Return the (x, y) coordinate for the center point of the cell that contains the specified text.  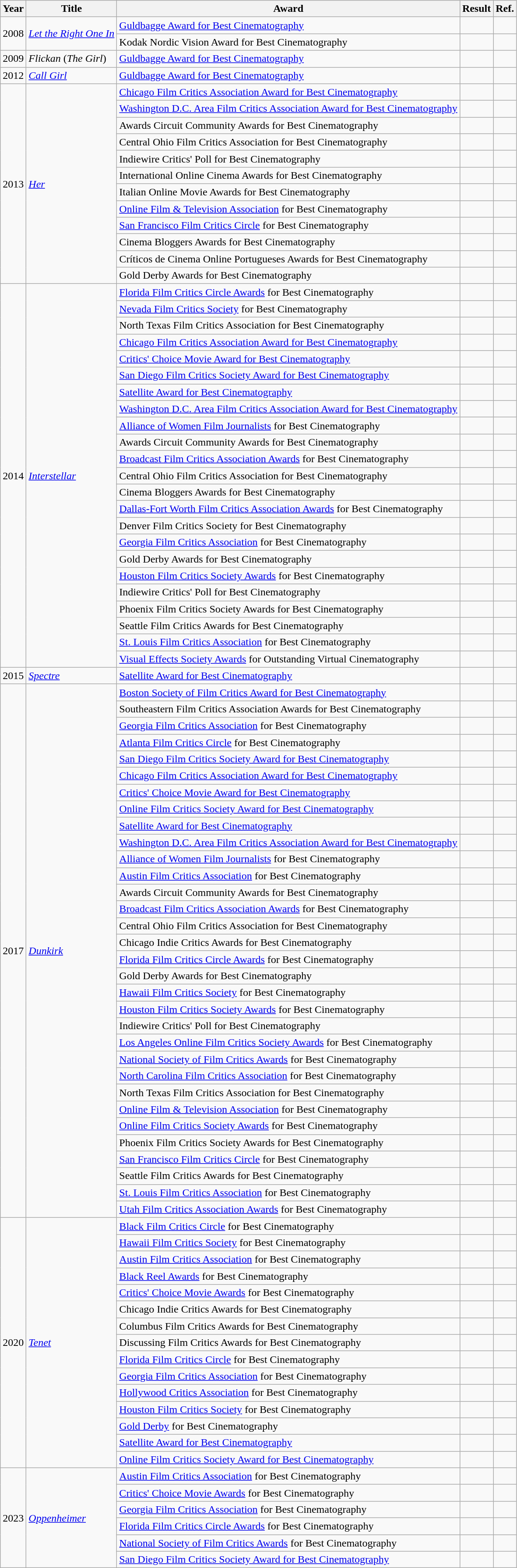
Award (288, 9)
Dunkirk (72, 951)
Boston Society of Film Critics Award for Best Cinematography (288, 692)
International Online Cinema Awards for Best Cinematography (288, 175)
2013 (13, 184)
Columbus Film Critics Awards for Best Cinematography (288, 1326)
Houston Film Critics Society for Best Cinematography (288, 1409)
Title (72, 9)
Florida Film Critics Circle for Best Cinematography (288, 1359)
2012 (13, 75)
Ref. (505, 9)
Online Film Critics Society Awards for Best Cinematography (288, 1126)
Denver Film Critics Society for Best Cinematography (288, 526)
Her (72, 184)
Black Reel Awards for Best Cinematography (288, 1276)
Let the Right One In (72, 34)
Year (13, 9)
Gold Derby for Best Cinematography (288, 1426)
Visual Effects Society Awards for Outstanding Virtual Cinematography (288, 659)
2014 (13, 476)
North Carolina Film Critics Association for Best Cinematography (288, 1076)
Result (476, 9)
Spectre (72, 676)
2023 (13, 1518)
2020 (13, 1342)
2015 (13, 676)
Interstellar (72, 476)
Discussing Film Critics Awards for Best Cinematography (288, 1343)
Hollywood Critics Association for Best Cinematography (288, 1393)
2008 (13, 34)
2009 (13, 59)
Críticos de Cinema Online Portugueses Awards for Best Cinematography (288, 259)
Nevada Film Critics Society for Best Cinematography (288, 309)
Call Girl (72, 75)
Atlanta Film Critics Circle for Best Cinematography (288, 743)
Black Film Critics Circle for Best Cinematography (288, 1226)
Tenet (72, 1342)
Los Angeles Online Film Critics Society Awards for Best Cinematography (288, 1043)
Utah Film Critics Association Awards for Best Cinematography (288, 1209)
Dallas-Fort Worth Film Critics Association Awards for Best Cinematography (288, 509)
Kodak Nordic Vision Award for Best Cinematography (288, 42)
Flickan (The Girl) (72, 59)
Southeastern Film Critics Association Awards for Best Cinematography (288, 709)
Oppenheimer (72, 1518)
2017 (13, 951)
Italian Online Movie Awards for Best Cinematography (288, 192)
